Provide the [x, y] coordinate of the cell's center where the given text is located.  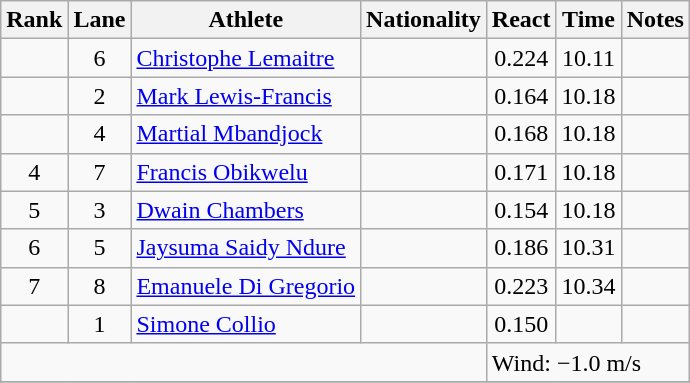
0.168 [521, 134]
0.223 [521, 286]
0.171 [521, 172]
0.154 [521, 210]
2 [100, 96]
0.164 [521, 96]
Time [588, 20]
Rank [34, 20]
Notes [655, 20]
3 [100, 210]
Mark Lewis-Francis [246, 96]
10.11 [588, 58]
8 [100, 286]
Lane [100, 20]
Christophe Lemaitre [246, 58]
10.31 [588, 248]
10.34 [588, 286]
Athlete [246, 20]
React [521, 20]
Emanuele Di Gregorio [246, 286]
Jaysuma Saidy Ndure [246, 248]
Nationality [424, 20]
Dwain Chambers [246, 210]
Francis Obikwelu [246, 172]
Wind: −1.0 m/s [588, 362]
Martial Mbandjock [246, 134]
0.186 [521, 248]
Simone Collio [246, 324]
0.150 [521, 324]
0.224 [521, 58]
1 [100, 324]
